From the cell containing the given text, extract its center point as [x, y] coordinate. 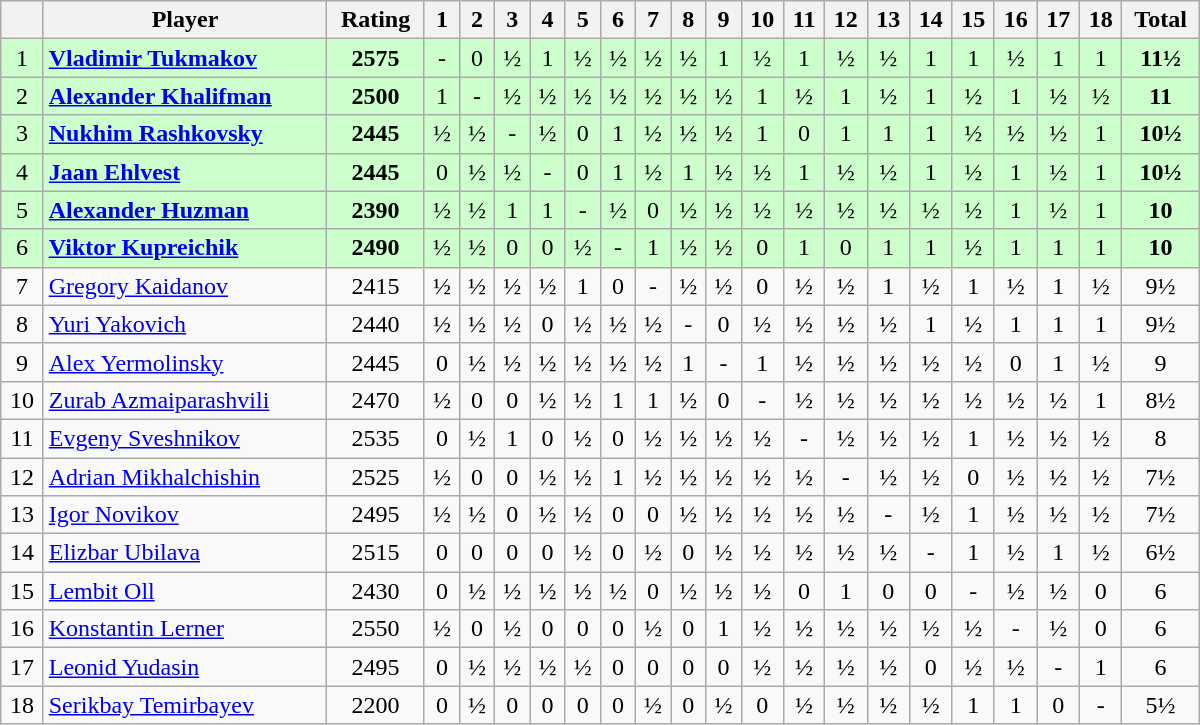
Yuri Yakovich [185, 324]
2575 [376, 58]
11½ [1160, 58]
Nukhim Rashkovsky [185, 134]
Alexander Huzman [185, 210]
Konstantin Lerner [185, 629]
2525 [376, 477]
5½ [1160, 705]
2500 [376, 96]
2470 [376, 400]
Jaan Ehlvest [185, 172]
Leonid Yudasin [185, 667]
Vladimir Tukmakov [185, 58]
Zurab Azmaiparashvili [185, 400]
Serikbay Temirbayev [185, 705]
Alex Yermolinsky [185, 362]
Gregory Kaidanov [185, 286]
Rating [376, 20]
2415 [376, 286]
Evgeny Sveshnikov [185, 438]
Viktor Kupreichik [185, 248]
2535 [376, 438]
2515 [376, 553]
2200 [376, 705]
Igor Novikov [185, 515]
Elizbar Ubilava [185, 553]
2550 [376, 629]
2390 [376, 210]
2430 [376, 591]
2440 [376, 324]
Player [185, 20]
Lembit Oll [185, 591]
6½ [1160, 553]
Alexander Khalifman [185, 96]
Adrian Mikhalchishin [185, 477]
8½ [1160, 400]
Total [1160, 20]
2490 [376, 248]
